From the cell containing the given text, extract its center point as [X, Y] coordinate. 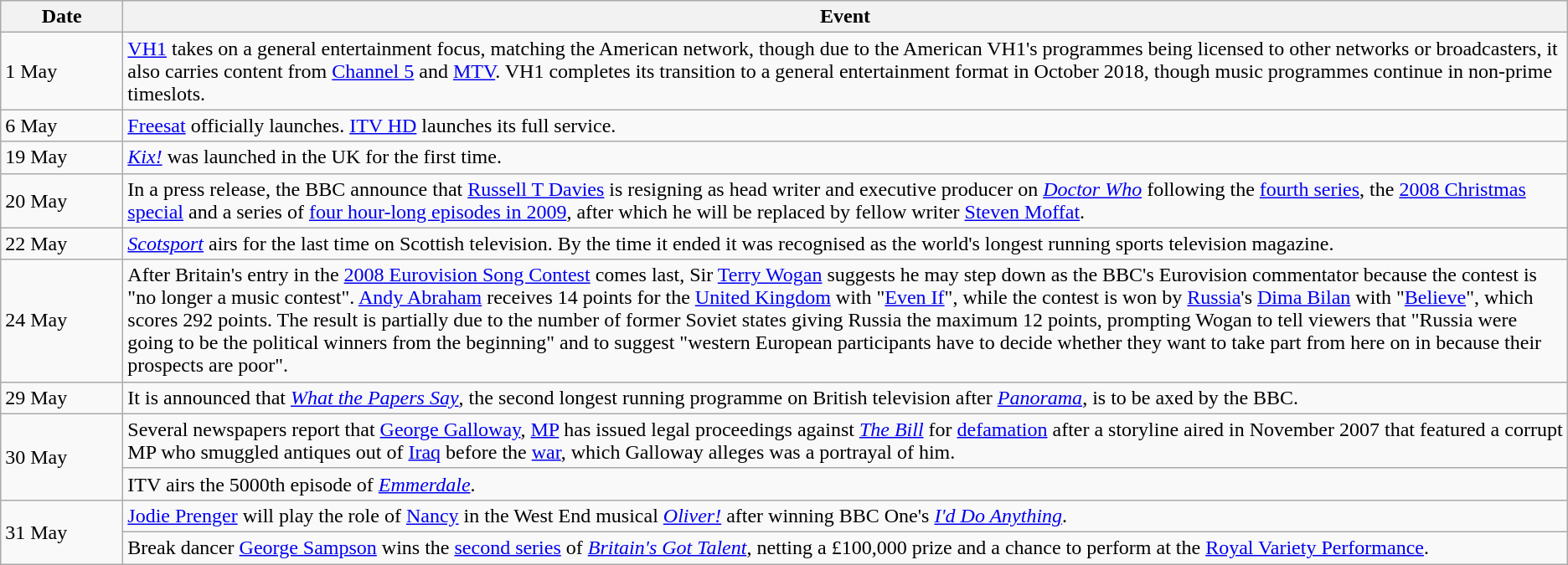
24 May [62, 321]
31 May [62, 532]
Event [845, 17]
ITV airs the 5000th episode of Emmerdale. [845, 484]
22 May [62, 244]
It is announced that What the Papers Say, the second longest running programme on British television after Panorama, is to be axed by the BBC. [845, 398]
30 May [62, 457]
6 May [62, 126]
Jodie Prenger will play the role of Nancy in the West End musical Oliver! after winning BBC One's I'd Do Anything. [845, 516]
29 May [62, 398]
1 May [62, 71]
Date [62, 17]
19 May [62, 157]
20 May [62, 201]
Freesat officially launches. ITV HD launches its full service. [845, 126]
Kix! was launched in the UK for the first time. [845, 157]
